For the text-containing cell, return its midpoint in [x, y] coordinate format. 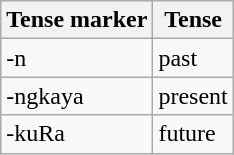
-kuRa [77, 134]
Tense marker [77, 20]
present [193, 96]
future [193, 134]
-ngkaya [77, 96]
-n [77, 58]
past [193, 58]
Tense [193, 20]
